Extract the (X, Y) coordinate from the center of the cell holding the provided text.  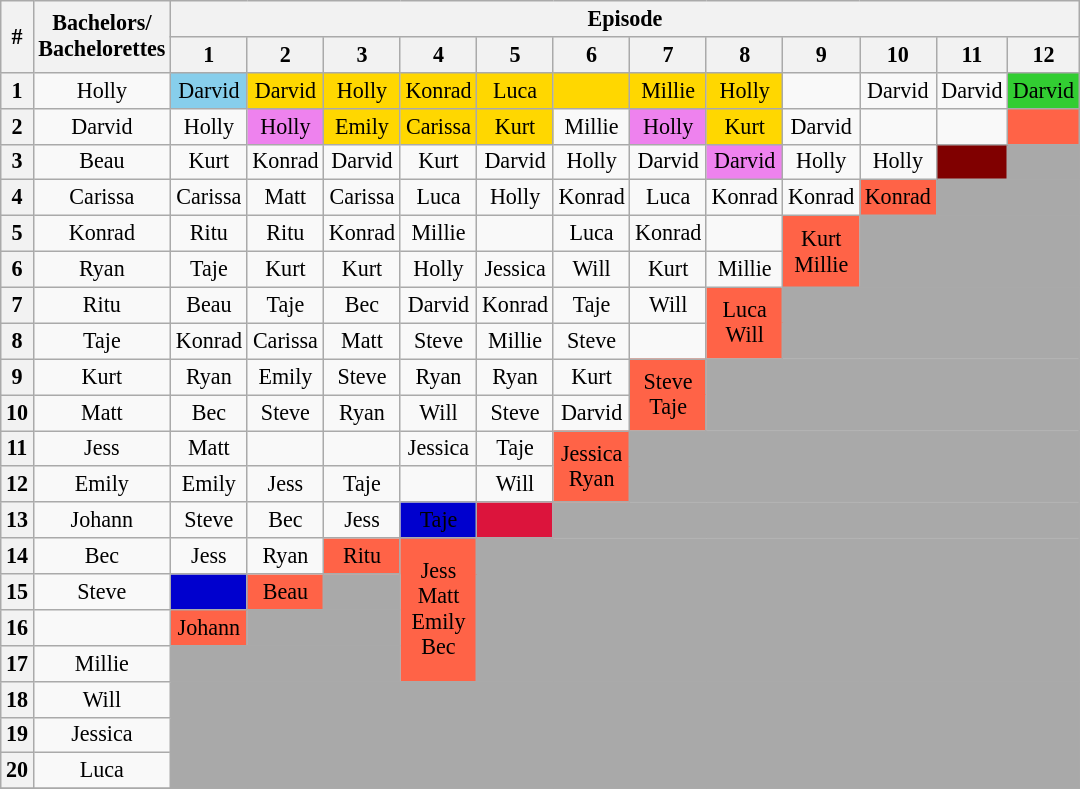
JessMattEmilyBec (438, 610)
13 (17, 520)
KurtMillie (822, 251)
18 (17, 699)
Episode (626, 18)
SteveTaje (668, 395)
Bachelors/Bachelorettes (102, 36)
15 (17, 591)
14 (17, 556)
# (17, 36)
16 (17, 627)
17 (17, 663)
JessicaRyan (592, 466)
20 (17, 771)
19 (17, 735)
LucaWill (744, 323)
